Extract the (X, Y) coordinate from the center of the cell holding the provided text.  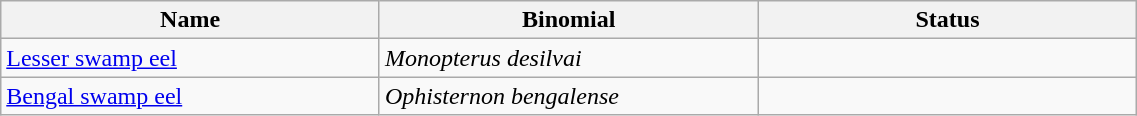
Name (190, 20)
Status (948, 20)
Monopterus desilvai (568, 58)
Ophisternon bengalense (568, 96)
Bengal swamp eel (190, 96)
Binomial (568, 20)
Lesser swamp eel (190, 58)
